Capture the cell that displays the provided text and extract its [x, y] central coordinate. 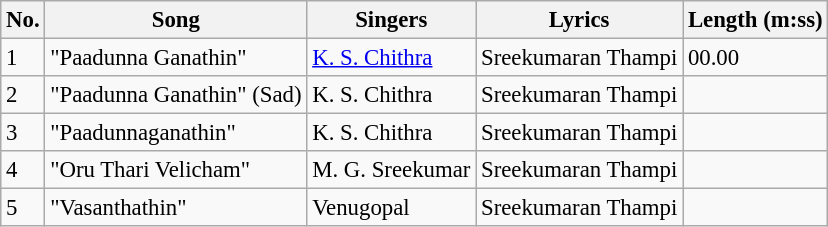
No. [23, 20]
5 [23, 208]
Lyrics [580, 20]
"Paadunna Ganathin" [176, 58]
00.00 [756, 58]
Singers [392, 20]
Venugopal [392, 208]
Length (m:ss) [756, 20]
"Paadunnaganathin" [176, 133]
4 [23, 170]
Song [176, 20]
"Vasanthathin" [176, 208]
"Paadunna Ganathin" (Sad) [176, 95]
3 [23, 133]
"Oru Thari Velicham" [176, 170]
M. G. Sreekumar [392, 170]
2 [23, 95]
1 [23, 58]
